Search for the cell housing the specified text and yield its [X, Y] center coordinate. 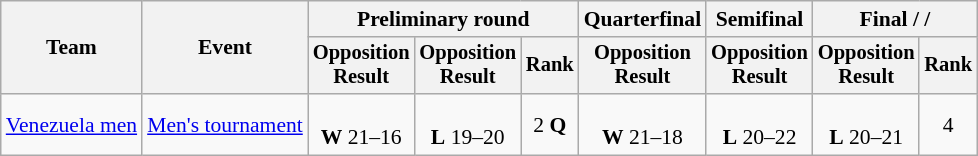
W 21–18 [643, 124]
W 21–16 [362, 124]
Venezuela men [72, 124]
Event [225, 48]
Semifinal [760, 19]
4 [948, 124]
L 19–20 [468, 124]
Preliminary round [444, 19]
L 20–21 [866, 124]
L 20–22 [760, 124]
Men's tournament [225, 124]
Quarterfinal [643, 19]
2 Q [550, 124]
Team [72, 48]
Final / / [895, 19]
